Extract the (x, y) coordinate from the center of the cell holding the provided text.  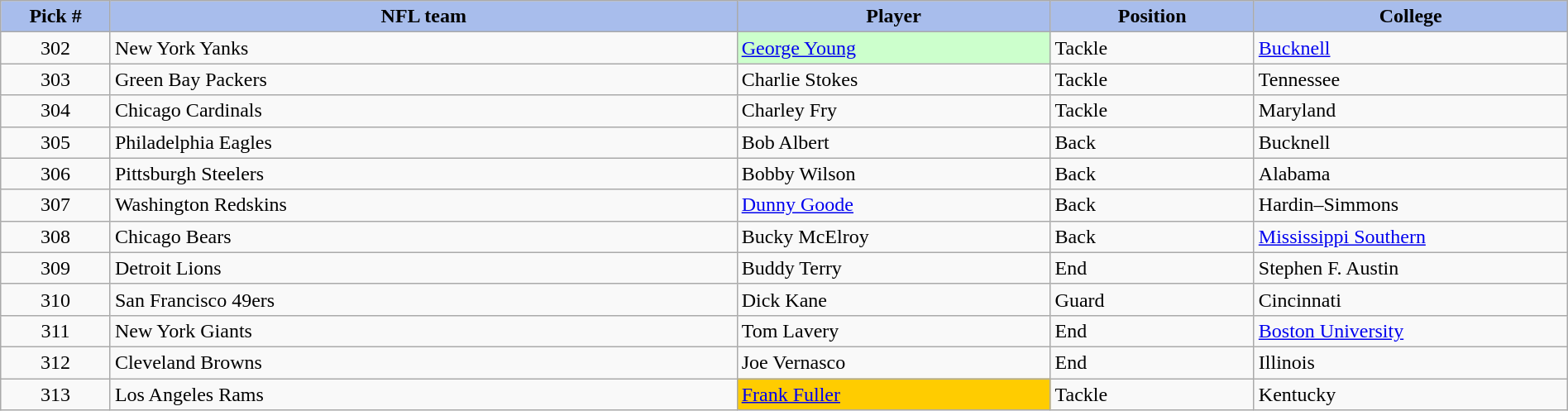
Bob Albert (893, 142)
Player (893, 17)
Pittsburgh Steelers (423, 174)
Charlie Stokes (893, 79)
Tom Lavery (893, 331)
Chicago Cardinals (423, 111)
Maryland (1411, 111)
Bucky McElroy (893, 237)
Bobby Wilson (893, 174)
303 (56, 79)
Charley Fry (893, 111)
307 (56, 205)
Alabama (1411, 174)
Pick # (56, 17)
Buddy Terry (893, 268)
302 (56, 48)
Dick Kane (893, 299)
Green Bay Packers (423, 79)
Philadelphia Eagles (423, 142)
Hardin–Simmons (1411, 205)
George Young (893, 48)
311 (56, 331)
San Francisco 49ers (423, 299)
313 (56, 394)
Boston University (1411, 331)
Mississippi Southern (1411, 237)
310 (56, 299)
Illinois (1411, 362)
Frank Fuller (893, 394)
New York Yanks (423, 48)
Detroit Lions (423, 268)
Guard (1152, 299)
304 (56, 111)
Cincinnati (1411, 299)
305 (56, 142)
306 (56, 174)
Kentucky (1411, 394)
309 (56, 268)
Washington Redskins (423, 205)
Joe Vernasco (893, 362)
308 (56, 237)
Position (1152, 17)
College (1411, 17)
Chicago Bears (423, 237)
NFL team (423, 17)
Tennessee (1411, 79)
Cleveland Browns (423, 362)
312 (56, 362)
Dunny Goode (893, 205)
New York Giants (423, 331)
Stephen F. Austin (1411, 268)
Los Angeles Rams (423, 394)
